Return (X, Y) of the center of cell containing provided text 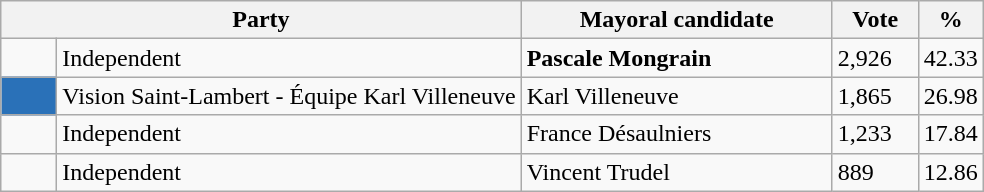
42.33 (950, 58)
% (950, 20)
France Désaulniers (676, 134)
Party (261, 20)
Vote (875, 20)
17.84 (950, 134)
Karl Villeneuve (676, 96)
1,865 (875, 96)
26.98 (950, 96)
12.86 (950, 172)
Pascale Mongrain (676, 58)
1,233 (875, 134)
Vincent Trudel (676, 172)
2,926 (875, 58)
Mayoral candidate (676, 20)
Vision Saint-Lambert - Équipe Karl Villeneuve (289, 96)
889 (875, 172)
